Pinpoint the cell where the given text exists, returning its [x, y] midpoint coordinate. 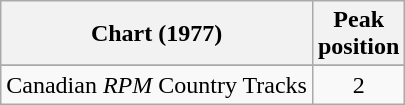
Peakposition [358, 34]
2 [358, 85]
Chart (1977) [157, 34]
Canadian RPM Country Tracks [157, 85]
